Capture the cell that displays the provided text and extract its [x, y] central coordinate. 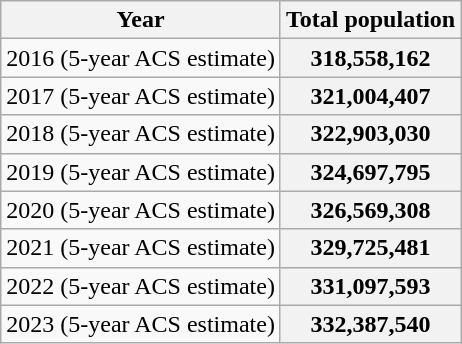
2016 (5-year ACS estimate) [141, 58]
2017 (5-year ACS estimate) [141, 96]
324,697,795 [370, 172]
332,387,540 [370, 324]
2023 (5-year ACS estimate) [141, 324]
2020 (5-year ACS estimate) [141, 210]
Year [141, 20]
322,903,030 [370, 134]
329,725,481 [370, 248]
2021 (5-year ACS estimate) [141, 248]
331,097,593 [370, 286]
2018 (5-year ACS estimate) [141, 134]
2022 (5-year ACS estimate) [141, 286]
Total population [370, 20]
321,004,407 [370, 96]
318,558,162 [370, 58]
2019 (5-year ACS estimate) [141, 172]
326,569,308 [370, 210]
